Output the (X, Y) coordinate of the center of the cell containing the given text.  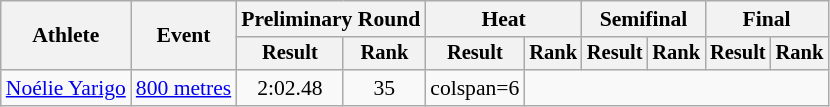
Athlete (66, 36)
35 (384, 88)
2:02.48 (290, 88)
Semifinal (644, 19)
Noélie Yarigo (66, 88)
Final (766, 19)
Preliminary Round (330, 19)
Event (184, 36)
Heat (504, 19)
colspan=6 (474, 88)
800 metres (184, 88)
